Output the (x, y) coordinate of the center of the cell containing the given text.  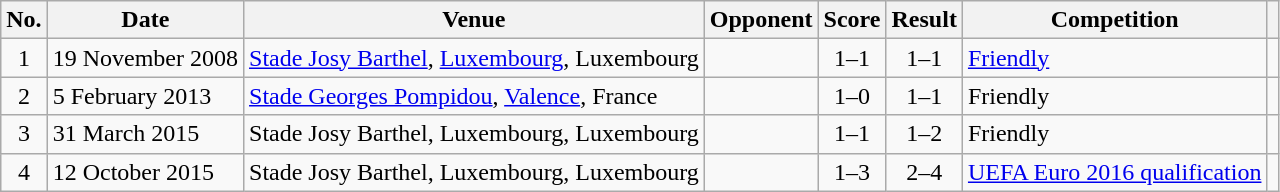
3 (24, 134)
Venue (474, 20)
Competition (1114, 20)
Opponent (761, 20)
Date (145, 20)
1–3 (852, 172)
4 (24, 172)
UEFA Euro 2016 qualification (1114, 172)
2–4 (924, 172)
5 February 2013 (145, 96)
Result (924, 20)
1 (24, 58)
31 March 2015 (145, 134)
12 October 2015 (145, 172)
Stade Georges Pompidou, Valence, France (474, 96)
1–0 (852, 96)
Score (852, 20)
No. (24, 20)
1–2 (924, 134)
2 (24, 96)
19 November 2008 (145, 58)
